Scan for the cell matching the given text and deliver its (x, y) coordinate at center. 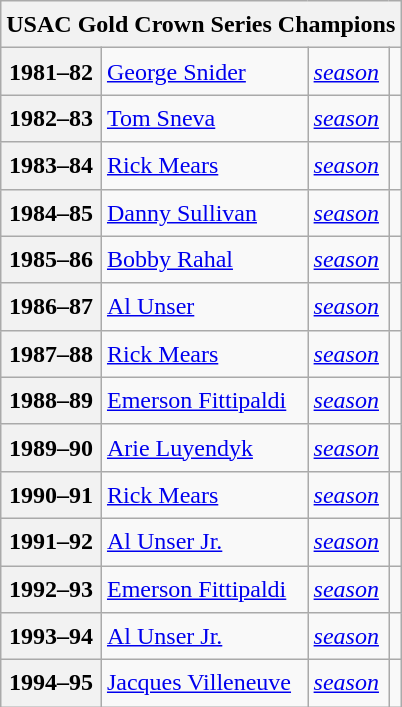
1991–92 (52, 542)
1988–89 (52, 400)
Bobby Rahal (204, 260)
1984–85 (52, 212)
1987–88 (52, 354)
Al Unser (204, 306)
1981–82 (52, 72)
Tom Sneva (204, 118)
1994–95 (52, 684)
George Snider (204, 72)
1985–86 (52, 260)
USAC Gold Crown Series Champions (201, 24)
1990–91 (52, 494)
1989–90 (52, 448)
Jacques Villeneuve (204, 684)
Danny Sullivan (204, 212)
1993–94 (52, 636)
1986–87 (52, 306)
1982–83 (52, 118)
1983–84 (52, 166)
1992–93 (52, 590)
Arie Luyendyk (204, 448)
